Locate the cell with the specified text and output its (X, Y) center coordinate. 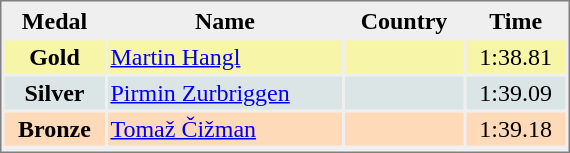
Bronze (54, 128)
1:39.09 (516, 92)
Martin Hangl (224, 56)
1:38.81 (516, 56)
Name (224, 20)
Silver (54, 92)
1:39.18 (516, 128)
Time (516, 20)
Medal (54, 20)
Gold (54, 56)
Pirmin Zurbriggen (224, 92)
Tomaž Čižman (224, 128)
Country (404, 20)
